Extract the (X, Y) coordinate from the center of the cell holding the provided text.  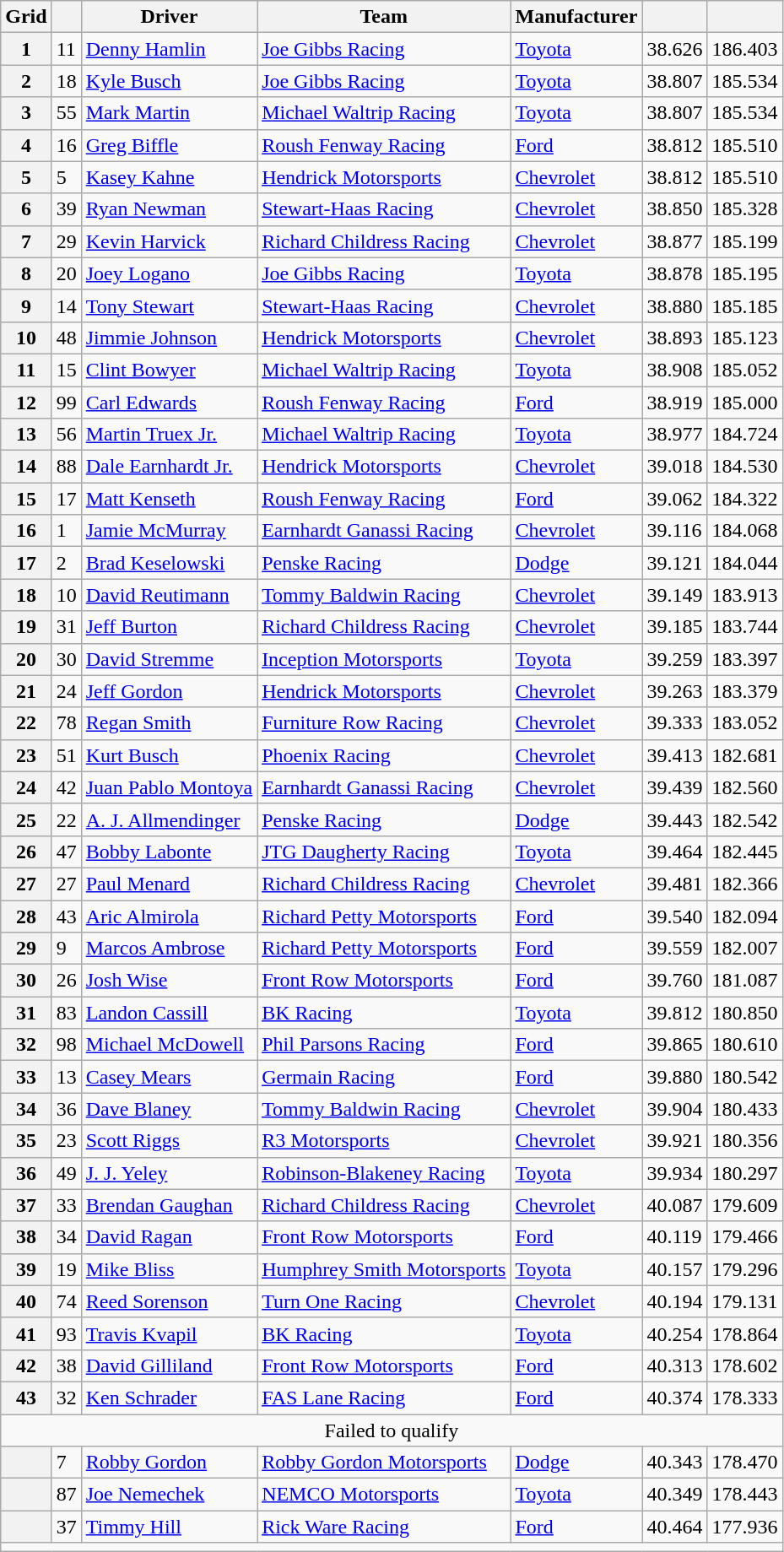
184.530 (744, 467)
Manufacturer (576, 17)
Turn One Racing (384, 1301)
74 (66, 1301)
183.052 (744, 723)
182.007 (744, 949)
39.116 (675, 531)
38.977 (675, 435)
87 (66, 1495)
183.913 (744, 595)
49 (66, 1173)
98 (66, 1045)
83 (66, 1013)
183.744 (744, 627)
J. J. Yeley (169, 1173)
Robby Gordon (169, 1463)
Marcos Ambrose (169, 949)
183.379 (744, 691)
38.919 (675, 403)
Greg Biffle (169, 145)
180.297 (744, 1173)
39.263 (675, 691)
184.044 (744, 563)
56 (66, 435)
39.443 (675, 819)
Tony Stewart (169, 306)
Denny Hamlin (169, 49)
39.559 (675, 949)
178.864 (744, 1333)
Mike Bliss (169, 1269)
Phoenix Racing (384, 755)
Humphrey Smith Motorsports (384, 1269)
39.904 (675, 1109)
40.087 (675, 1205)
178.470 (744, 1463)
39.259 (675, 659)
39.439 (675, 787)
48 (66, 338)
R3 Motorsports (384, 1141)
David Reutimann (169, 595)
184.724 (744, 435)
Aric Almirola (169, 916)
40.313 (675, 1365)
Brendan Gaughan (169, 1205)
181.087 (744, 981)
182.445 (744, 852)
39.760 (675, 981)
Joe Nemechek (169, 1495)
39.921 (675, 1141)
Martin Truex Jr. (169, 435)
39.062 (675, 499)
Landon Cassill (169, 1013)
Kevin Harvick (169, 241)
182.366 (744, 884)
93 (66, 1333)
21 (26, 691)
4 (26, 145)
28 (26, 916)
Jeff Gordon (169, 691)
Jamie McMurray (169, 531)
FAS Lane Racing (384, 1398)
Dave Blaney (169, 1109)
185.328 (744, 209)
Kasey Kahne (169, 177)
Matt Kenseth (169, 499)
David Ragan (169, 1237)
99 (66, 403)
39.880 (675, 1077)
39.464 (675, 852)
Kurt Busch (169, 755)
180.433 (744, 1109)
180.850 (744, 1013)
Phil Parsons Racing (384, 1045)
Furniture Row Racing (384, 723)
3 (26, 113)
38.877 (675, 241)
40.194 (675, 1301)
179.466 (744, 1237)
39.149 (675, 595)
180.610 (744, 1045)
178.443 (744, 1495)
40.119 (675, 1237)
184.322 (744, 499)
182.094 (744, 916)
Failed to qualify (392, 1430)
Ken Schrader (169, 1398)
Grid (26, 17)
39.018 (675, 467)
38.878 (675, 273)
Scott Riggs (169, 1141)
Carl Edwards (169, 403)
185.123 (744, 338)
183.397 (744, 659)
178.602 (744, 1365)
182.560 (744, 787)
Clint Bowyer (169, 370)
39.865 (675, 1045)
Travis Kvapil (169, 1333)
38.850 (675, 209)
177.936 (744, 1527)
47 (66, 852)
38.893 (675, 338)
Dale Earnhardt Jr. (169, 467)
Paul Menard (169, 884)
179.131 (744, 1301)
40.374 (675, 1398)
NEMCO Motorsports (384, 1495)
Team (384, 17)
40 (26, 1301)
40.157 (675, 1269)
Brad Keselowski (169, 563)
180.542 (744, 1077)
39.934 (675, 1173)
39.185 (675, 627)
Driver (169, 17)
51 (66, 755)
39.333 (675, 723)
186.403 (744, 49)
8 (26, 273)
39.540 (675, 916)
39.481 (675, 884)
179.609 (744, 1205)
184.068 (744, 531)
88 (66, 467)
A. J. Allmendinger (169, 819)
Kyle Busch (169, 81)
185.185 (744, 306)
182.681 (744, 755)
39.812 (675, 1013)
35 (26, 1141)
41 (26, 1333)
40.349 (675, 1495)
78 (66, 723)
6 (26, 209)
Ryan Newman (169, 209)
40.464 (675, 1527)
180.356 (744, 1141)
Mark Martin (169, 113)
182.542 (744, 819)
179.296 (744, 1269)
Timmy Hill (169, 1527)
12 (26, 403)
Michael McDowell (169, 1045)
39.121 (675, 563)
40.343 (675, 1463)
David Gilliland (169, 1365)
Germain Racing (384, 1077)
178.333 (744, 1398)
185.052 (744, 370)
38.880 (675, 306)
Bobby Labonte (169, 852)
38.626 (675, 49)
Casey Mears (169, 1077)
Jeff Burton (169, 627)
Josh Wise (169, 981)
Robinson-Blakeney Racing (384, 1173)
David Stremme (169, 659)
Jimmie Johnson (169, 338)
55 (66, 113)
Juan Pablo Montoya (169, 787)
185.195 (744, 273)
JTG Daugherty Racing (384, 852)
Robby Gordon Motorsports (384, 1463)
38.908 (675, 370)
185.199 (744, 241)
25 (26, 819)
185.000 (744, 403)
Reed Sorenson (169, 1301)
Rick Ware Racing (384, 1527)
Regan Smith (169, 723)
Inception Motorsports (384, 659)
39.413 (675, 755)
40.254 (675, 1333)
Joey Logano (169, 273)
